Search for the cell housing the specified text and yield its [X, Y] center coordinate. 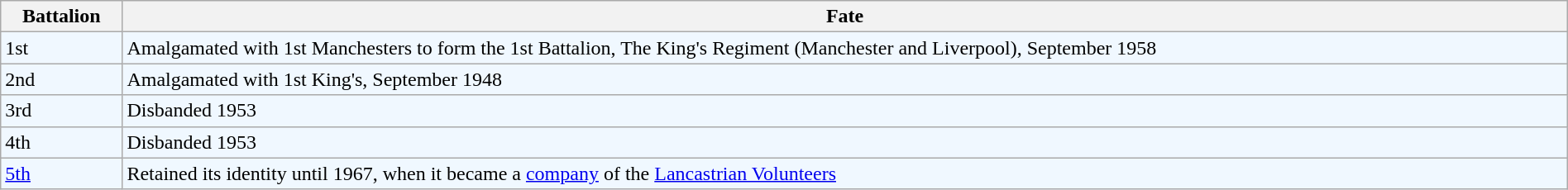
3rd [61, 111]
Retained its identity until 1967, when it became a company of the Lancastrian Volunteers [845, 173]
5th [61, 173]
4th [61, 142]
Battalion [61, 17]
2nd [61, 79]
Fate [845, 17]
Amalgamated with 1st King's, September 1948 [845, 79]
1st [61, 48]
Amalgamated with 1st Manchesters to form the 1st Battalion, The King's Regiment (Manchester and Liverpool), September 1958 [845, 48]
